Find where the given text appears and provide that cell's center as (x, y) coordinate. 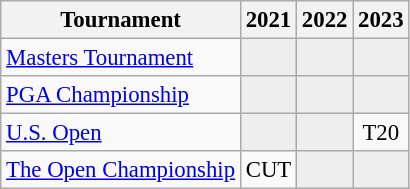
U.S. Open (121, 133)
T20 (381, 133)
The Open Championship (121, 170)
Tournament (121, 20)
CUT (268, 170)
PGA Championship (121, 95)
2022 (325, 20)
2021 (268, 20)
Masters Tournament (121, 58)
2023 (381, 20)
